Determine the (X, Y) coordinate at the center of the cell enclosing the given text.  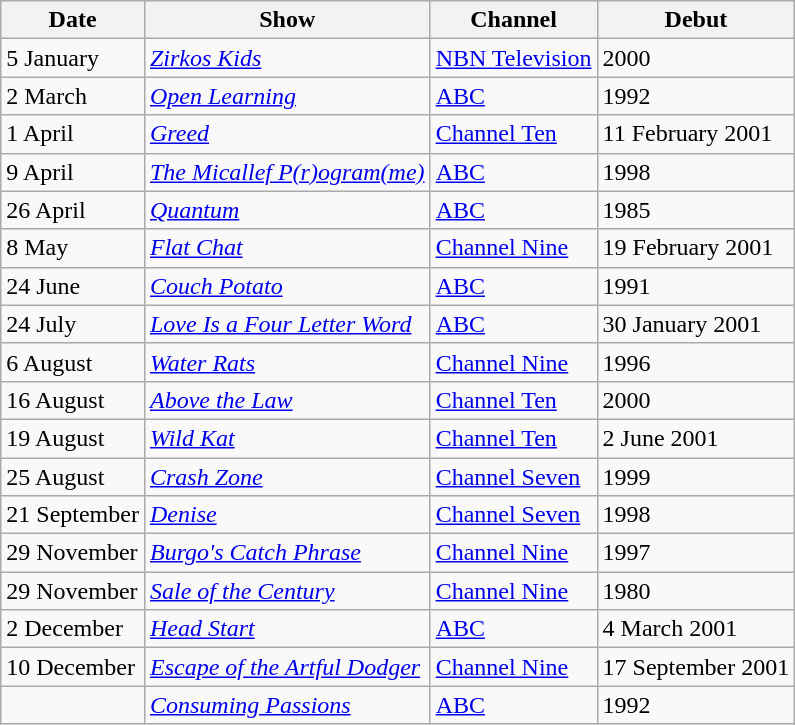
Above the Law (287, 400)
Zirkos Kids (287, 58)
Escape of the Artful Dodger (287, 667)
1980 (696, 591)
Head Start (287, 629)
6 August (73, 362)
Flat Chat (287, 248)
Consuming Passions (287, 705)
Show (287, 20)
1991 (696, 286)
30 January 2001 (696, 324)
Debut (696, 20)
1985 (696, 210)
Sale of the Century (287, 591)
1999 (696, 477)
25 August (73, 477)
Water Rats (287, 362)
24 June (73, 286)
Crash Zone (287, 477)
Wild Kat (287, 438)
Greed (287, 134)
17 September 2001 (696, 667)
Couch Potato (287, 286)
Love Is a Four Letter Word (287, 324)
26 April (73, 210)
Burgo's Catch Phrase (287, 553)
Open Learning (287, 96)
Channel (514, 20)
8 May (73, 248)
21 September (73, 515)
The Micallef P(r)ogram(me) (287, 172)
1996 (696, 362)
NBN Television (514, 58)
Date (73, 20)
2 March (73, 96)
2 June 2001 (696, 438)
1 April (73, 134)
11 February 2001 (696, 134)
Denise (287, 515)
5 January (73, 58)
1997 (696, 553)
19 February 2001 (696, 248)
Quantum (287, 210)
24 July (73, 324)
4 March 2001 (696, 629)
19 August (73, 438)
9 April (73, 172)
2 December (73, 629)
10 December (73, 667)
16 August (73, 400)
